Extract the [X, Y] coordinate from the center of the cell holding the provided text.  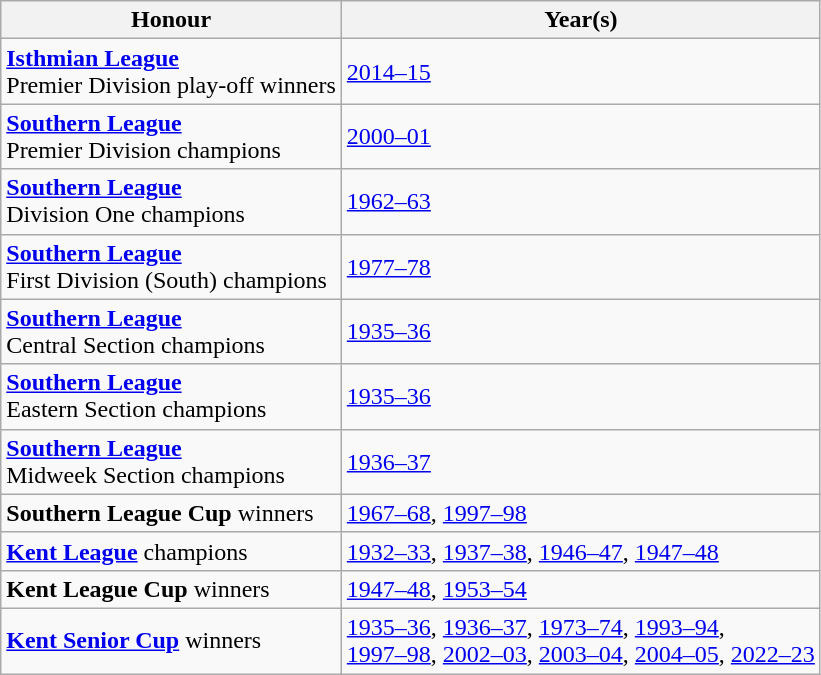
Isthmian LeaguePremier Division play-off winners [172, 72]
1962–63 [580, 202]
1947–48, 1953–54 [580, 589]
Southern LeagueFirst Division (South) champions [172, 266]
Kent Senior Cup winners [172, 640]
Southern LeaguePremier Division champions [172, 136]
2000–01 [580, 136]
1977–78 [580, 266]
Southern League Cup winners [172, 513]
Southern LeagueDivision One champions [172, 202]
Southern LeagueMidweek Section champions [172, 462]
1967–68, 1997–98 [580, 513]
Honour [172, 20]
Southern LeagueEastern Section champions [172, 396]
Kent League Cup winners [172, 589]
2014–15 [580, 72]
Southern LeagueCentral Section champions [172, 332]
Kent League champions [172, 551]
1936–37 [580, 462]
1935–36, 1936–37, 1973–74, 1993–94,1997–98, 2002–03, 2003–04, 2004–05, 2022–23 [580, 640]
Year(s) [580, 20]
1932–33, 1937–38, 1946–47, 1947–48 [580, 551]
